Search for the cell housing the specified text and yield its [X, Y] center coordinate. 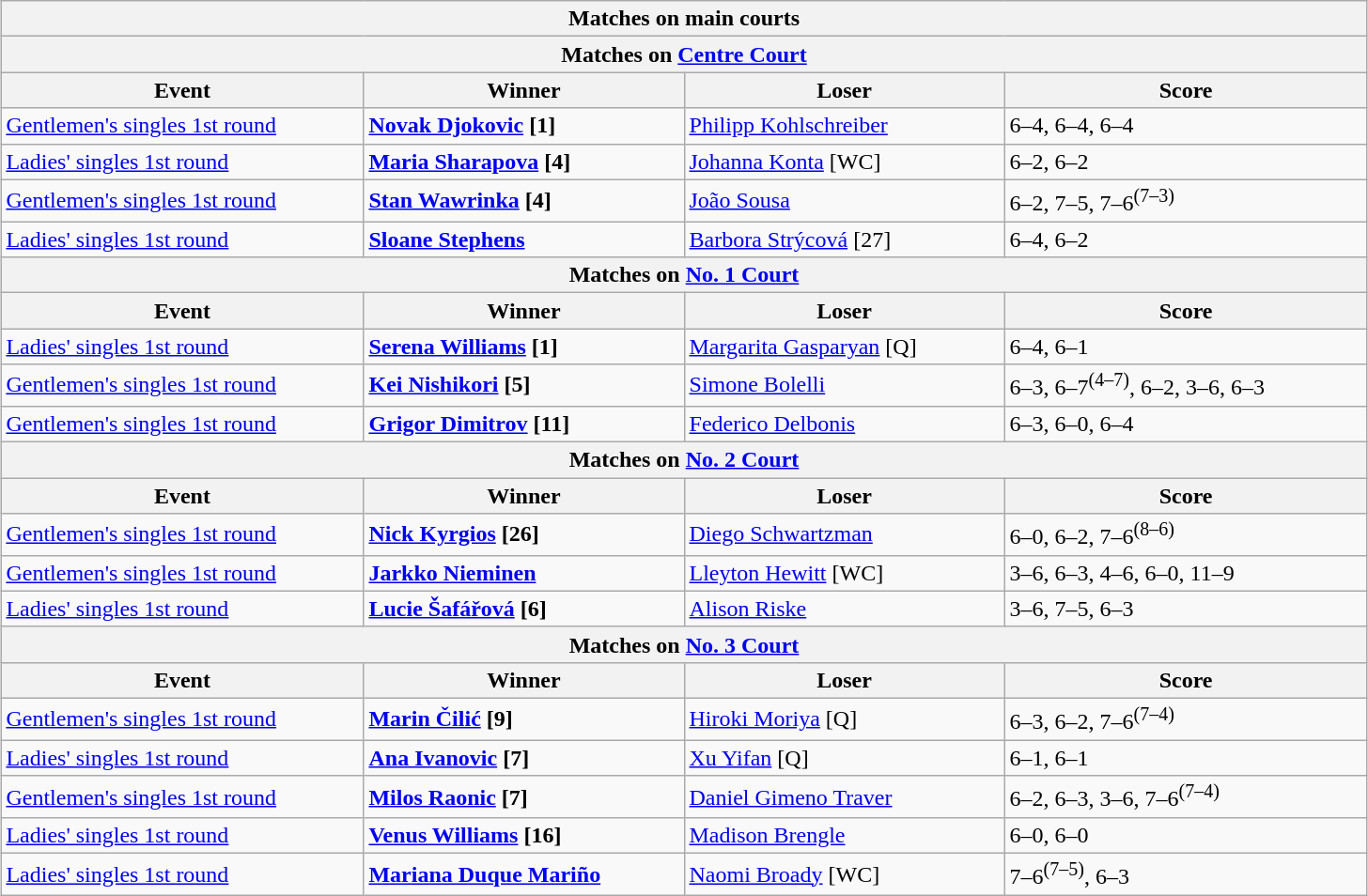
6–3, 6–7(4–7), 6–2, 3–6, 6–3 [1186, 385]
3–6, 6–3, 4–6, 6–0, 11–9 [1186, 573]
Venus Williams [16] [524, 836]
Kei Nishikori [5] [524, 385]
3–6, 7–5, 6–3 [1186, 609]
6–0, 6–0 [1186, 836]
Margarita Gasparyan [Q] [844, 347]
Matches on main courts [684, 19]
6–0, 6–2, 7–6(8–6) [1186, 535]
6–4, 6–1 [1186, 347]
Lucie Šafářová [6] [524, 609]
Milos Raonic [7] [524, 796]
Matches on No. 3 Court [684, 644]
Ana Ivanovic [7] [524, 758]
Philipp Kohlschreiber [844, 126]
Barbora Strýcová [27] [844, 239]
Matches on No. 2 Court [684, 459]
Daniel Gimeno Traver [844, 796]
Naomi Broady [WC] [844, 875]
Grigor Dimitrov [11] [524, 424]
6–2, 7–5, 7–6(7–3) [1186, 201]
Johanna Konta [WC] [844, 162]
Nick Kyrgios [26] [524, 535]
6–3, 6–2, 7–6(7–4) [1186, 719]
Novak Djokovic [1] [524, 126]
6–3, 6–0, 6–4 [1186, 424]
7–6(7–5), 6–3 [1186, 875]
6–2, 6–3, 3–6, 7–6(7–4) [1186, 796]
João Sousa [844, 201]
Mariana Duque Mariño [524, 875]
6–4, 6–2 [1186, 239]
Stan Wawrinka [4] [524, 201]
Simone Bolelli [844, 385]
Federico Delbonis [844, 424]
Madison Brengle [844, 836]
Xu Yifan [Q] [844, 758]
Marin Čilić [9] [524, 719]
Alison Riske [844, 609]
Serena Williams [1] [524, 347]
6–4, 6–4, 6–4 [1186, 126]
Jarkko Nieminen [524, 573]
Hiroki Moriya [Q] [844, 719]
Sloane Stephens [524, 239]
6–2, 6–2 [1186, 162]
Maria Sharapova [4] [524, 162]
Diego Schwartzman [844, 535]
Matches on No. 1 Court [684, 275]
Matches on Centre Court [684, 54]
6–1, 6–1 [1186, 758]
Lleyton Hewitt [WC] [844, 573]
